Provide the [x, y] coordinate of the cell's center where the given text is located.  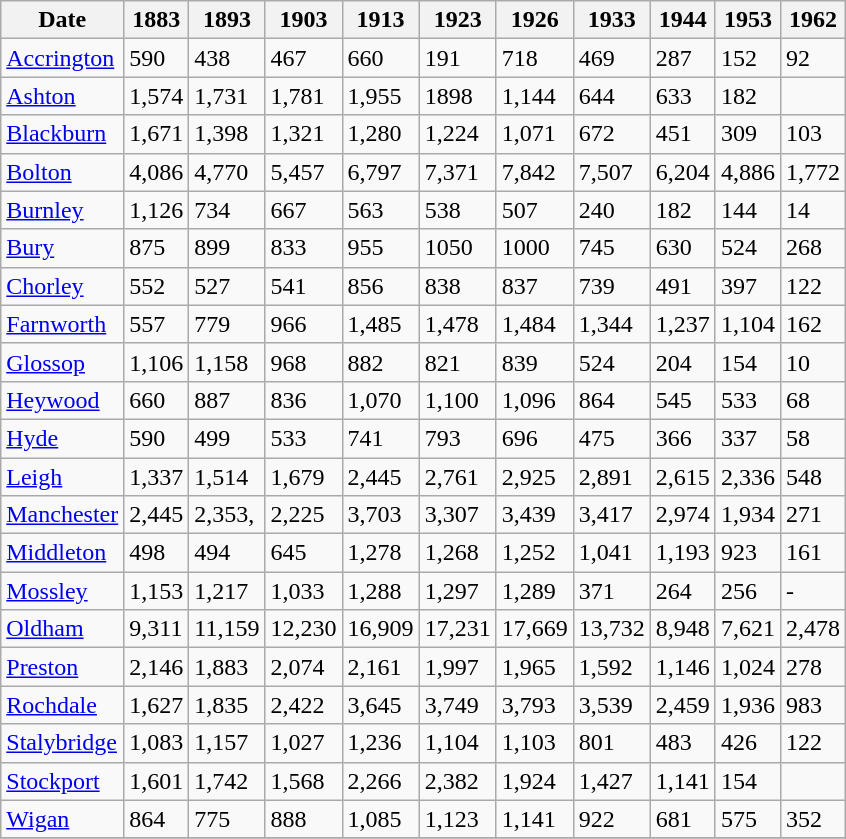
Oldham [62, 629]
14 [812, 210]
779 [227, 324]
1050 [458, 248]
672 [612, 134]
1,772 [812, 172]
745 [612, 248]
1,280 [380, 134]
1,153 [156, 591]
1,997 [458, 667]
2,225 [304, 515]
1,398 [227, 134]
696 [534, 438]
13,732 [612, 629]
58 [812, 438]
309 [748, 134]
1,144 [534, 96]
204 [682, 362]
644 [612, 96]
7,842 [534, 172]
630 [682, 248]
739 [612, 286]
836 [304, 400]
1,924 [534, 781]
2,974 [682, 515]
1,288 [380, 591]
1,835 [227, 705]
882 [380, 362]
352 [812, 819]
3,539 [612, 705]
1000 [534, 248]
2,459 [682, 705]
475 [612, 438]
1898 [458, 96]
Hyde [62, 438]
2,422 [304, 705]
1,224 [458, 134]
1,217 [227, 591]
Leigh [62, 477]
1,514 [227, 477]
1,484 [534, 324]
278 [812, 667]
1,337 [156, 477]
Manchester [62, 515]
1,883 [227, 667]
Stalybridge [62, 743]
Farnworth [62, 324]
4,770 [227, 172]
1926 [534, 20]
271 [812, 515]
5,457 [304, 172]
10 [812, 362]
1,096 [534, 400]
1,103 [534, 743]
1,027 [304, 743]
Bolton [62, 172]
Mossley [62, 591]
899 [227, 248]
426 [748, 743]
1,627 [156, 705]
451 [682, 134]
256 [748, 591]
1,427 [612, 781]
469 [612, 58]
922 [612, 819]
1953 [748, 20]
6,204 [682, 172]
499 [227, 438]
552 [156, 286]
8,948 [682, 629]
548 [812, 477]
1,158 [227, 362]
16,909 [380, 629]
92 [812, 58]
11,159 [227, 629]
491 [682, 286]
775 [227, 819]
9,311 [156, 629]
161 [812, 553]
1944 [682, 20]
7,621 [748, 629]
1,123 [458, 819]
966 [304, 324]
4,086 [156, 172]
287 [682, 58]
1,742 [227, 781]
3,439 [534, 515]
1,146 [682, 667]
12,230 [304, 629]
144 [748, 210]
1893 [227, 20]
1962 [812, 20]
1,278 [380, 553]
1,236 [380, 743]
467 [304, 58]
1,157 [227, 743]
633 [682, 96]
Preston [62, 667]
1,601 [156, 781]
1,252 [534, 553]
875 [156, 248]
888 [304, 819]
645 [304, 553]
1,478 [458, 324]
1,671 [156, 134]
Burnley [62, 210]
1,592 [612, 667]
68 [812, 400]
191 [458, 58]
833 [304, 248]
1,041 [612, 553]
2,615 [682, 477]
1,934 [748, 515]
793 [458, 438]
498 [156, 553]
838 [458, 286]
268 [812, 248]
Glossop [62, 362]
1,106 [156, 362]
667 [304, 210]
983 [812, 705]
1,731 [227, 96]
538 [458, 210]
- [812, 591]
1,268 [458, 553]
1,485 [380, 324]
2,761 [458, 477]
3,645 [380, 705]
2,353, [227, 515]
968 [304, 362]
2,382 [458, 781]
240 [612, 210]
Middleton [62, 553]
557 [156, 324]
1,936 [748, 705]
1,070 [380, 400]
1,033 [304, 591]
7,371 [458, 172]
Heywood [62, 400]
2,891 [612, 477]
545 [682, 400]
Rochdale [62, 705]
3,417 [612, 515]
1,083 [156, 743]
1,955 [380, 96]
Wigan [62, 819]
483 [682, 743]
1913 [380, 20]
681 [682, 819]
Ashton [62, 96]
1,679 [304, 477]
923 [748, 553]
575 [748, 819]
17,231 [458, 629]
741 [380, 438]
Stockport [62, 781]
839 [534, 362]
2,266 [380, 781]
1,126 [156, 210]
1,574 [156, 96]
1,085 [380, 819]
3,749 [458, 705]
4,886 [748, 172]
6,797 [380, 172]
397 [748, 286]
264 [682, 591]
563 [380, 210]
837 [534, 286]
494 [227, 553]
1,193 [682, 553]
438 [227, 58]
2,161 [380, 667]
2,146 [156, 667]
821 [458, 362]
1933 [612, 20]
2,478 [812, 629]
103 [812, 134]
1,289 [534, 591]
Blackburn [62, 134]
718 [534, 58]
1,100 [458, 400]
Accrington [62, 58]
1,781 [304, 96]
17,669 [534, 629]
Chorley [62, 286]
1,568 [304, 781]
955 [380, 248]
1923 [458, 20]
856 [380, 286]
1,297 [458, 591]
541 [304, 286]
1,344 [612, 324]
3,793 [534, 705]
2,925 [534, 477]
162 [812, 324]
371 [612, 591]
527 [227, 286]
3,703 [380, 515]
152 [748, 58]
734 [227, 210]
366 [682, 438]
1883 [156, 20]
1903 [304, 20]
2,074 [304, 667]
1,965 [534, 667]
337 [748, 438]
1,071 [534, 134]
887 [227, 400]
3,307 [458, 515]
1,237 [682, 324]
7,507 [612, 172]
1,024 [748, 667]
1,321 [304, 134]
2,336 [748, 477]
507 [534, 210]
Bury [62, 248]
Date [62, 20]
801 [612, 743]
